Return [X, Y] of the center of cell containing provided text 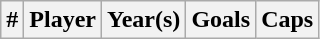
Goals [221, 20]
# [12, 20]
Player [63, 20]
Caps [288, 20]
Year(s) [144, 20]
